Pinpoint the cell where the given text exists, returning its [x, y] midpoint coordinate. 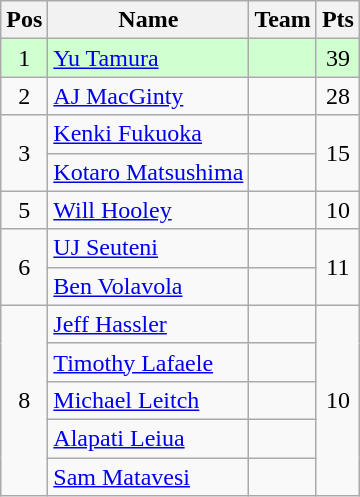
1 [24, 58]
15 [338, 153]
Sam Matavesi [148, 477]
Jeff Hassler [148, 324]
Michael Leitch [148, 400]
8 [24, 400]
2 [24, 96]
Kenki Fukuoka [148, 134]
Alapati Leiua [148, 438]
28 [338, 96]
Kotaro Matsushima [148, 172]
3 [24, 153]
Will Hooley [148, 210]
Timothy Lafaele [148, 362]
Pos [24, 20]
39 [338, 58]
11 [338, 267]
UJ Seuteni [148, 248]
5 [24, 210]
Ben Volavola [148, 286]
Pts [338, 20]
Yu Tamura [148, 58]
6 [24, 267]
AJ MacGinty [148, 96]
Name [148, 20]
Team [283, 20]
